Provide the (X, Y) coordinate of the cell's center where the given text is located.  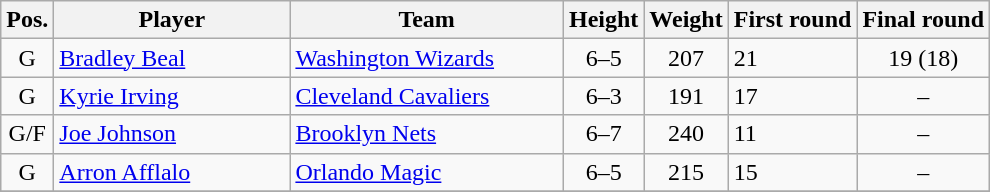
Height (603, 20)
19 (18) (924, 58)
Team (427, 20)
21 (792, 58)
17 (792, 96)
Pos. (28, 20)
Kyrie Irving (172, 96)
240 (686, 134)
15 (792, 172)
Arron Afflalo (172, 172)
Orlando Magic (427, 172)
Bradley Beal (172, 58)
G/F (28, 134)
Final round (924, 20)
First round (792, 20)
Brooklyn Nets (427, 134)
Cleveland Cavaliers (427, 96)
215 (686, 172)
6–7 (603, 134)
191 (686, 96)
11 (792, 134)
Joe Johnson (172, 134)
Weight (686, 20)
6–3 (603, 96)
Washington Wizards (427, 58)
207 (686, 58)
Player (172, 20)
